From the cell containing the given text, extract its center point as [x, y] coordinate. 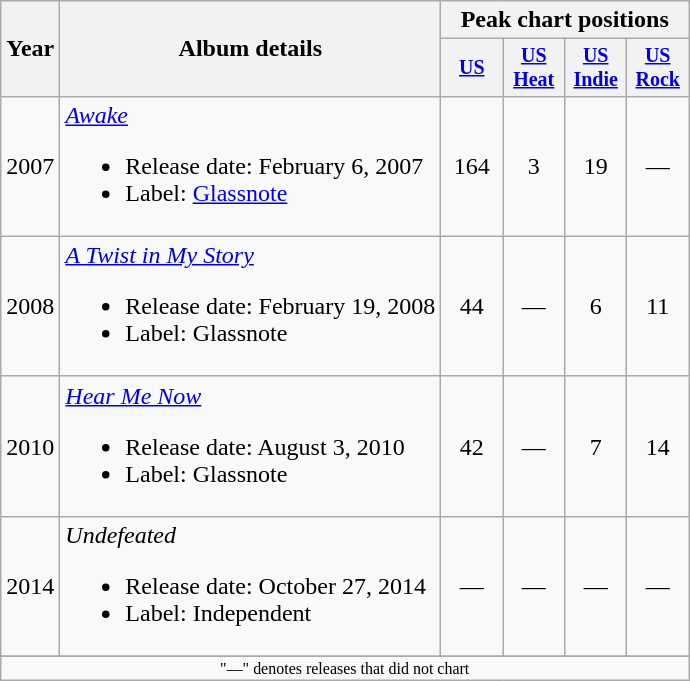
AwakeRelease date: February 6, 2007Label: Glassnote [250, 166]
3 [534, 166]
14 [658, 446]
2010 [30, 446]
US Indie [596, 68]
11 [658, 306]
2014 [30, 586]
"—" denotes releases that did not chart [345, 669]
US Rock [658, 68]
US Heat [534, 68]
A Twist in My StoryRelease date: February 19, 2008Label: Glassnote [250, 306]
Peak chart positions [565, 20]
19 [596, 166]
2008 [30, 306]
7 [596, 446]
UndefeatedRelease date: October 27, 2014Label: Independent [250, 586]
Year [30, 49]
42 [472, 446]
Album details [250, 49]
Hear Me NowRelease date: August 3, 2010Label: Glassnote [250, 446]
164 [472, 166]
44 [472, 306]
US [472, 68]
6 [596, 306]
2007 [30, 166]
